Return [x, y] of the center of cell containing provided text 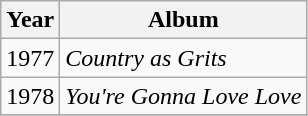
Country as Grits [184, 58]
Album [184, 20]
1977 [30, 58]
1978 [30, 96]
Year [30, 20]
You're Gonna Love Love [184, 96]
